Return the [x, y] coordinate for the center point of the cell that contains the specified text.  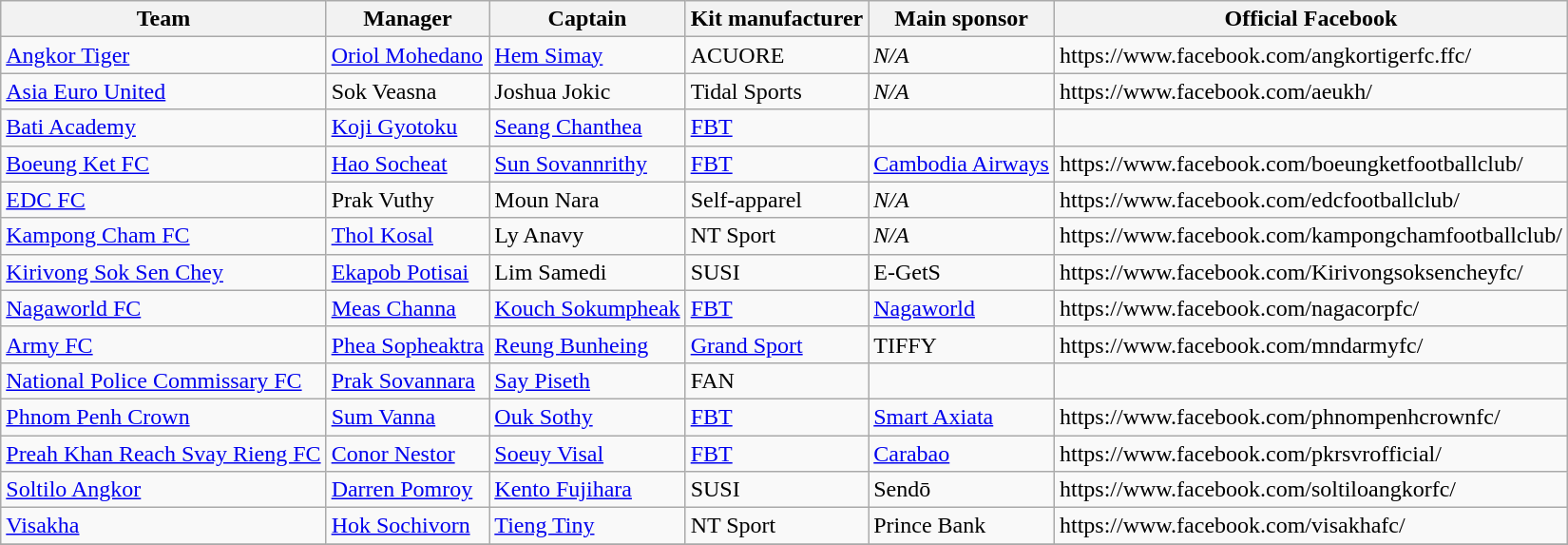
Grand Sport [777, 344]
Smart Axiata [962, 417]
Ouk Sothy [587, 417]
Army FC [163, 344]
Carabao [962, 454]
https://www.facebook.com/nagacorpfc/ [1310, 308]
Main sponsor [962, 19]
Conor Nestor [408, 454]
National Police Commissary FC [163, 380]
Ly Anavy [587, 236]
Hem Simay [587, 55]
https://www.facebook.com/soltiloangkorfc/ [1310, 490]
https://www.facebook.com/phnompenhcrownfc/ [1310, 417]
Darren Pomroy [408, 490]
Lim Samedi [587, 272]
Tieng Tiny [587, 526]
Say Piseth [587, 380]
Team [163, 19]
Reung Bunheing [587, 344]
FAN [777, 380]
Preah Khan Reach Svay Rieng FC [163, 454]
Phea Sopheaktra [408, 344]
Boeung Ket FC [163, 164]
Nagaworld FC [163, 308]
Seang Chanthea [587, 127]
https://www.facebook.com/edcfootballclub/ [1310, 200]
Visakha [163, 526]
Captain [587, 19]
EDC FC [163, 200]
Soltilo Angkor [163, 490]
https://www.facebook.com/Kirivongsoksencheyfc/ [1310, 272]
Tidal Sports [777, 91]
Angkor Tiger [163, 55]
Sun Sovannrithy [587, 164]
https://www.facebook.com/boeungketfootballclub/ [1310, 164]
Hok Sochivorn [408, 526]
https://www.facebook.com/mndarmyfc/ [1310, 344]
ACUORE [777, 55]
https://www.facebook.com/kampongchamfootballclub/ [1310, 236]
Oriol Mohedano [408, 55]
Soeuy Visal [587, 454]
Hao Socheat [408, 164]
Sok Veasna [408, 91]
Thol Kosal [408, 236]
Prak Vuthy [408, 200]
Manager [408, 19]
Official Facebook [1310, 19]
Sendō [962, 490]
Kouch Sokumpheak [587, 308]
Phnom Penh Crown [163, 417]
Kento Fujihara [587, 490]
Cambodia Airways [962, 164]
https://www.facebook.com/aeukh/ [1310, 91]
E-GetS [962, 272]
https://www.facebook.com/visakhafc/ [1310, 526]
Asia Euro United [163, 91]
Ekapob Potisai [408, 272]
Koji Gyotoku [408, 127]
Meas Channa [408, 308]
Nagaworld [962, 308]
https://www.facebook.com/pkrsvrofficial/ [1310, 454]
Joshua Jokic [587, 91]
TIFFY [962, 344]
Bati Academy [163, 127]
Kit manufacturer [777, 19]
Kampong Cham FC [163, 236]
Self-apparel [777, 200]
https://www.facebook.com/angkortigerfc.ffc/ [1310, 55]
Sum Vanna [408, 417]
Prak Sovannara [408, 380]
Moun Nara [587, 200]
Kirivong Sok Sen Chey [163, 272]
Prince Bank [962, 526]
